Extract the (X, Y) coordinate from the center of the cell holding the provided text.  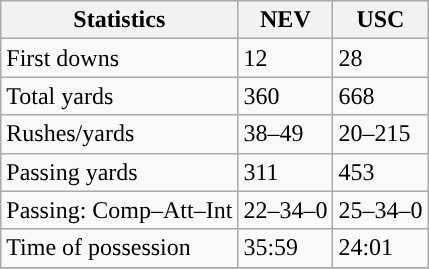
Time of possession (120, 248)
USC (380, 20)
22–34–0 (286, 210)
311 (286, 172)
Total yards (120, 96)
28 (380, 58)
360 (286, 96)
25–34–0 (380, 210)
12 (286, 58)
First downs (120, 58)
24:01 (380, 248)
Statistics (120, 20)
Passing: Comp–Att–Int (120, 210)
453 (380, 172)
NEV (286, 20)
20–215 (380, 134)
Rushes/yards (120, 134)
668 (380, 96)
35:59 (286, 248)
Passing yards (120, 172)
38–49 (286, 134)
